Return the [X, Y] coordinate for the center point of the cell that contains the specified text.  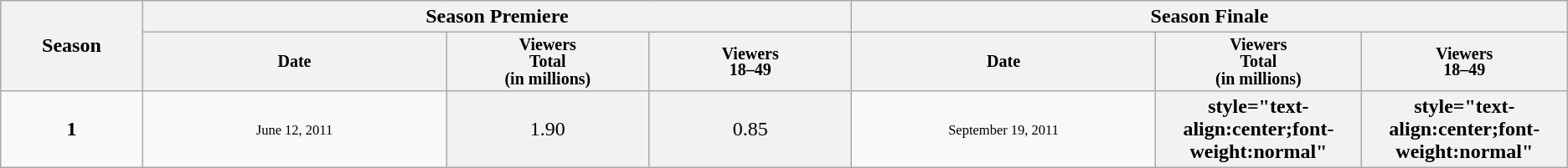
0.85 [750, 129]
Season Finale [1210, 17]
September 19, 2011 [1003, 129]
Season [72, 46]
1 [72, 129]
Season Premiere [498, 17]
1.90 [548, 129]
June 12, 2011 [295, 129]
